Return the [X, Y] coordinate for the center point of the cell that contains the specified text.  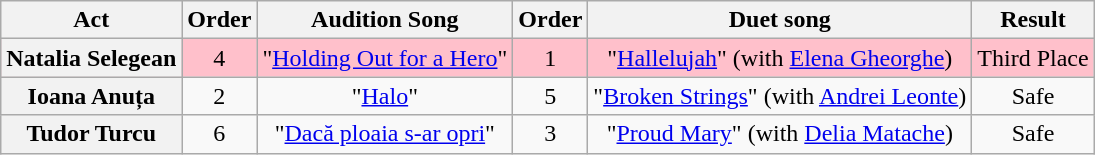
Result [1033, 20]
6 [220, 134]
5 [550, 96]
1 [550, 58]
4 [220, 58]
Tudor Turcu [92, 134]
"Proud Mary" (with Delia Matache) [780, 134]
3 [550, 134]
Natalia Selegean [92, 58]
"Broken Strings" (with Andrei Leonte) [780, 96]
"Holding Out for a Hero" [385, 58]
"Hallelujah" (with Elena Gheorghe) [780, 58]
Duet song [780, 20]
Act [92, 20]
Ioana Anuța [92, 96]
"Dacă ploaia s-ar opri" [385, 134]
2 [220, 96]
"Halo" [385, 96]
Audition Song [385, 20]
Third Place [1033, 58]
